Locate the cell with the specified text and output its (x, y) center coordinate. 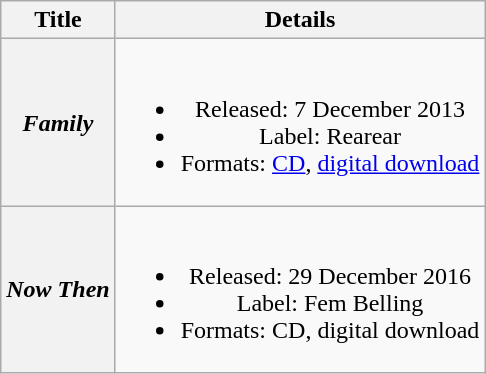
Now Then (58, 290)
Title (58, 20)
Released: 7 December 2013Label: RearearFormats: CD, digital download (300, 122)
Details (300, 20)
Released: 29 December 2016Label: Fem BellingFormats: CD, digital download (300, 290)
Family (58, 122)
